Locate the cell with the specified text and output its (X, Y) center coordinate. 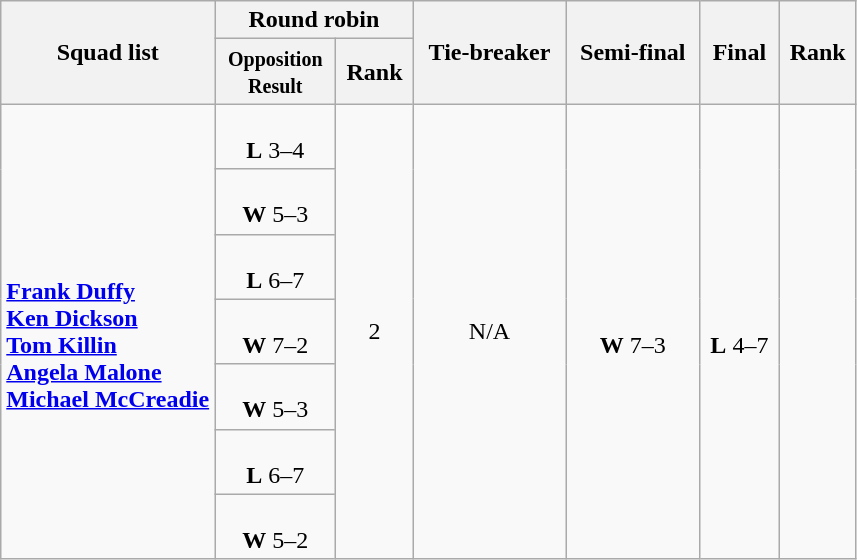
L 3–4 (276, 136)
Tie-breaker (490, 52)
OppositionResult (276, 72)
W 5–2 (276, 526)
W 7–2 (276, 332)
L 4–7 (740, 332)
W 7–3 (633, 332)
2 (374, 332)
N/A (490, 332)
Semi-final (633, 52)
Frank DuffyKen DicksonTom KillinAngela MaloneMichael McCreadie (108, 332)
Final (740, 52)
Round robin (314, 20)
Squad list (108, 52)
